Scan for the cell matching the given text and deliver its (X, Y) coordinate at center. 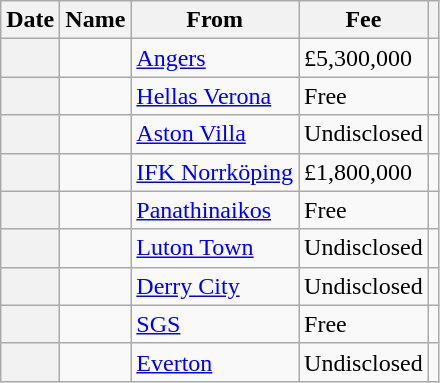
Fee (364, 20)
Aston Villa (215, 134)
IFK Norrköping (215, 172)
Date (30, 20)
Panathinaikos (215, 210)
Derry City (215, 286)
SGS (215, 324)
From (215, 20)
Hellas Verona (215, 96)
Luton Town (215, 248)
£1,800,000 (364, 172)
Angers (215, 58)
Everton (215, 362)
Name (96, 20)
£5,300,000 (364, 58)
